Find where the given text appears and provide that cell's center as (x, y) coordinate. 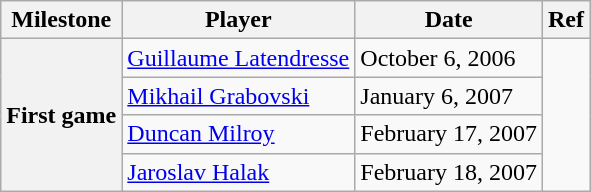
Milestone (62, 20)
January 6, 2007 (449, 96)
February 18, 2007 (449, 172)
Duncan Milroy (238, 134)
First game (62, 115)
Jaroslav Halak (238, 172)
Guillaume Latendresse (238, 58)
Date (449, 20)
October 6, 2006 (449, 58)
February 17, 2007 (449, 134)
Mikhail Grabovski (238, 96)
Player (238, 20)
Ref (566, 20)
